Detect which cell encompasses the target text, then output its [X, Y] center coordinate. 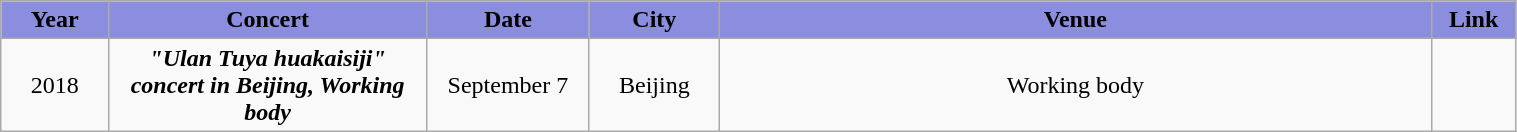
Date [508, 20]
Year [55, 20]
Venue [1076, 20]
Link [1474, 20]
"Ulan Tuya huakaisiji" concert in Beijing, Working body [268, 85]
2018 [55, 85]
Concert [268, 20]
Working body [1076, 85]
City [654, 20]
September 7 [508, 85]
Beijing [654, 85]
